Find where the given text appears and provide that cell's center as [x, y] coordinate. 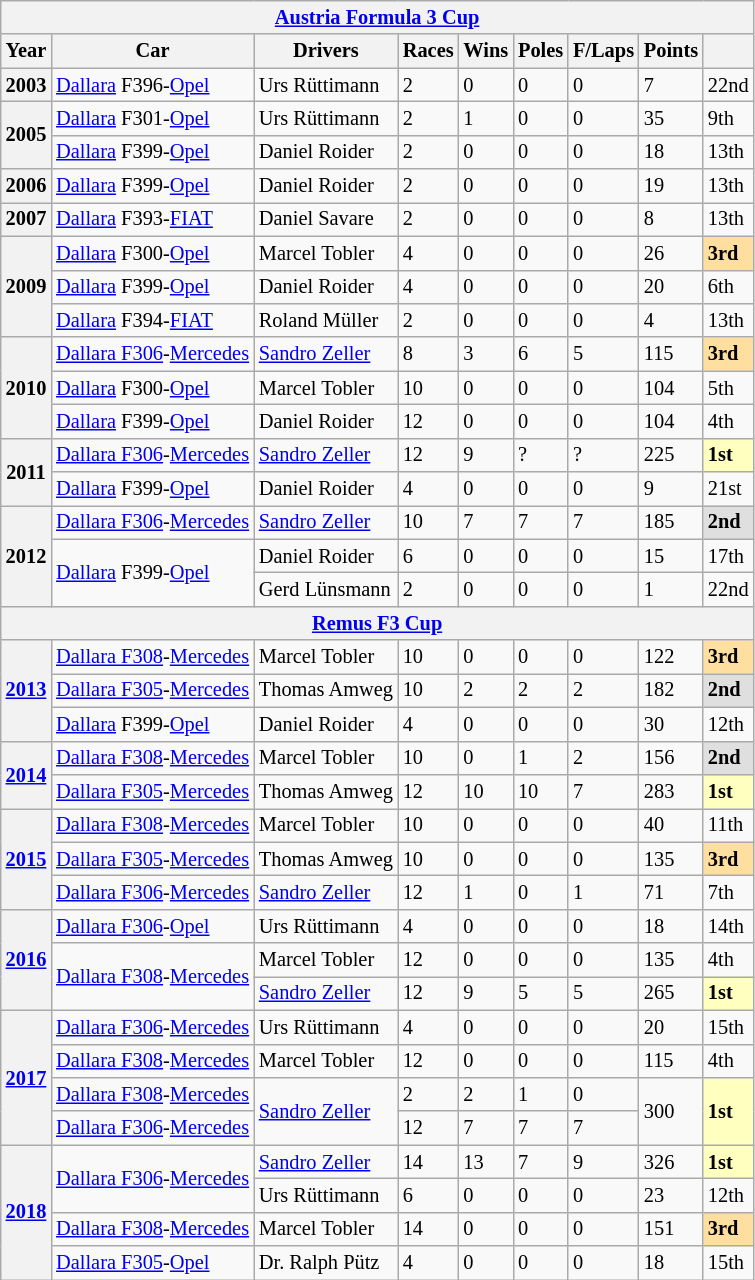
Roland Müller [326, 320]
3 [486, 354]
Dallara F394-FIAT [152, 320]
2009 [26, 286]
6th [728, 287]
2011 [26, 472]
151 [671, 1229]
122 [671, 657]
17th [728, 556]
35 [671, 118]
19 [671, 186]
Dallara F393-FIAT [152, 219]
Car [152, 51]
2014 [26, 774]
Dallara F301-Opel [152, 118]
Races [428, 51]
13 [486, 1162]
2017 [26, 1078]
F/Laps [604, 51]
5th [728, 388]
14th [728, 926]
Austria Formula 3 Cup [378, 17]
265 [671, 993]
Gerd Lünsmann [326, 589]
300 [671, 1110]
26 [671, 253]
2016 [26, 960]
Wins [486, 51]
40 [671, 825]
7th [728, 892]
185 [671, 522]
30 [671, 724]
326 [671, 1162]
2010 [26, 388]
Remus F3 Cup [378, 623]
156 [671, 758]
2018 [26, 1212]
2006 [26, 186]
Dr. Ralph Pütz [326, 1263]
2015 [26, 858]
Daniel Savare [326, 219]
283 [671, 791]
11th [728, 825]
21st [728, 489]
23 [671, 1195]
9th [728, 118]
2012 [26, 556]
Drivers [326, 51]
15 [671, 556]
Points [671, 51]
Dallara F396-Opel [152, 85]
2003 [26, 85]
Dallara F305-Opel [152, 1263]
2005 [26, 134]
2007 [26, 219]
225 [671, 455]
2013 [26, 690]
Dallara F306-Opel [152, 926]
Poles [540, 51]
182 [671, 690]
71 [671, 892]
Year [26, 51]
